Find where the given text appears and provide that cell's center as (x, y) coordinate. 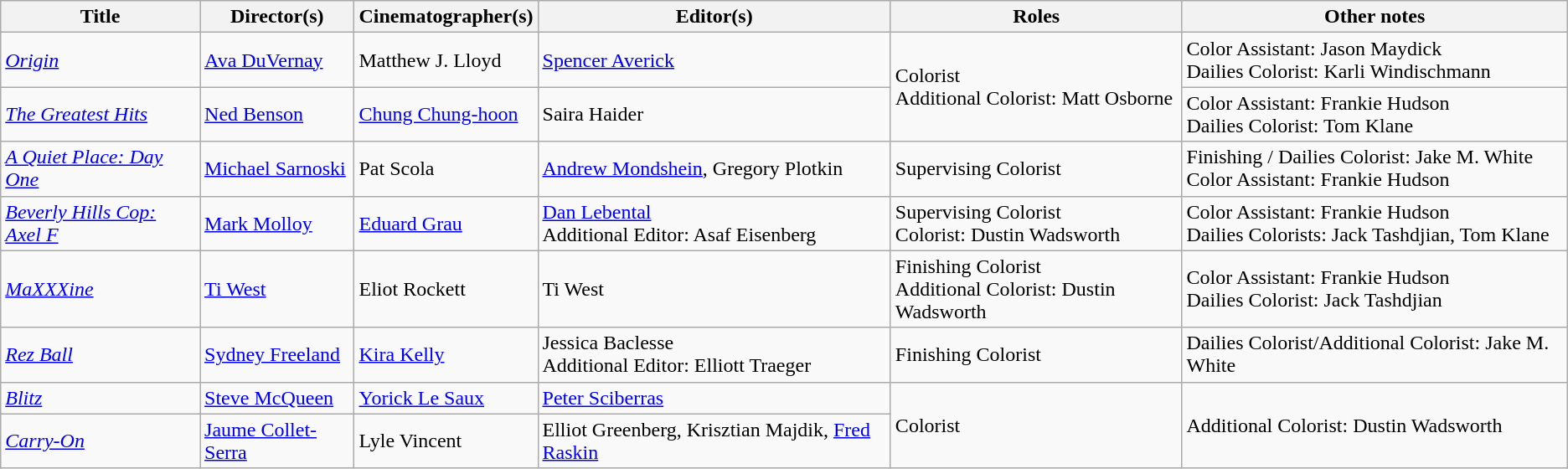
Editor(s) (714, 17)
Finishing / Dailies Colorist: Jake M. WhiteColor Assistant: Frankie Hudson (1375, 169)
ColoristAdditional Colorist: Matt Osborne (1036, 87)
Dailies Colorist/Additional Colorist: Jake M. White (1375, 355)
MaXXXine (101, 289)
Roles (1036, 17)
Color Assistant: Frankie HudsonDailies Colorists: Jack Tashdjian, Tom Klane (1375, 223)
Dan LebentalAdditional Editor: Asaf Eisenberg (714, 223)
Yorick Le Saux (446, 398)
Ned Benson (277, 114)
Colorist (1036, 425)
Peter Sciberras (714, 398)
Director(s) (277, 17)
A Quiet Place: Day One (101, 169)
Jessica BaclesseAdditional Editor: Elliott Traeger (714, 355)
Finishing ColoristAdditional Colorist: Dustin Wadsworth (1036, 289)
Pat Scola (446, 169)
Sydney Freeland (277, 355)
Carry-On (101, 441)
Eliot Rockett (446, 289)
Additional Colorist: Dustin Wadsworth (1375, 425)
Color Assistant: Frankie HudsonDailies Colorist: Tom Klane (1375, 114)
Kira Kelly (446, 355)
Origin (101, 60)
Saira Haider (714, 114)
Ava DuVernay (277, 60)
Chung Chung-hoon (446, 114)
Matthew J. Lloyd (446, 60)
Blitz (101, 398)
Andrew Mondshein, Gregory Plotkin (714, 169)
Spencer Averick (714, 60)
Steve McQueen (277, 398)
Cinematographer(s) (446, 17)
Eduard Grau (446, 223)
Supervising Colorist (1036, 169)
Color Assistant: Jason MaydickDailies Colorist: Karli Windischmann (1375, 60)
Title (101, 17)
Beverly Hills Cop: Axel F (101, 223)
Rez Ball (101, 355)
Supervising ColoristColorist: Dustin Wadsworth (1036, 223)
The Greatest Hits (101, 114)
Elliot Greenberg, Krisztian Majdik, Fred Raskin (714, 441)
Michael Sarnoski (277, 169)
Jaume Collet-Serra (277, 441)
Finishing Colorist (1036, 355)
Color Assistant: Frankie HudsonDailies Colorist: Jack Tashdjian (1375, 289)
Other notes (1375, 17)
Mark Molloy (277, 223)
Lyle Vincent (446, 441)
